Detect which cell encompasses the target text, then output its [X, Y] center coordinate. 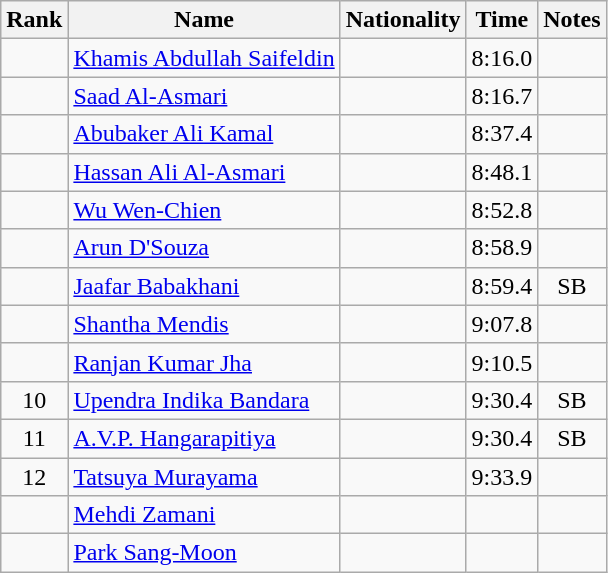
10 [34, 400]
12 [34, 477]
11 [34, 438]
Rank [34, 20]
Wu Wen-Chien [204, 210]
Time [502, 20]
8:37.4 [502, 134]
Jaafar Babakhani [204, 286]
Upendra Indika Bandara [204, 400]
9:33.9 [502, 477]
9:07.8 [502, 324]
A.V.P. Hangarapitiya [204, 438]
8:16.0 [502, 58]
Tatsuya Murayama [204, 477]
9:10.5 [502, 362]
Notes [572, 20]
8:58.9 [502, 248]
8:48.1 [502, 172]
Shantha Mendis [204, 324]
Name [204, 20]
Hassan Ali Al-Asmari [204, 172]
8:52.8 [502, 210]
Saad Al-Asmari [204, 96]
Abubaker Ali Kamal [204, 134]
8:16.7 [502, 96]
Park Sang-Moon [204, 553]
8:59.4 [502, 286]
Ranjan Kumar Jha [204, 362]
Khamis Abdullah Saifeldin [204, 58]
Nationality [403, 20]
Mehdi Zamani [204, 515]
Arun D'Souza [204, 248]
